Provide the [X, Y] coordinate of the cell's center where the given text is located.  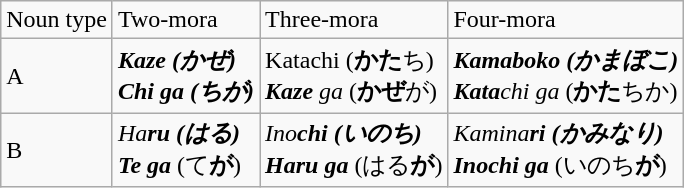
Inochi (いのち)Haru ga (はるが) [354, 150]
Katachi (かたち)Kaze ga (かぜが) [354, 76]
B [57, 150]
Haru (はる)Te ga (てが) [186, 150]
Two-mora [186, 20]
Kaze (かぜ)Chi ga (ちが) [186, 76]
Noun type [57, 20]
Kaminari (かみなり)Inochi ga (いのちが) [566, 150]
Four-mora [566, 20]
Kamaboko (かまぼこ)Katachi ga (かたちか) [566, 76]
A [57, 76]
Three-mora [354, 20]
